Search for the cell housing the specified text and yield its [x, y] center coordinate. 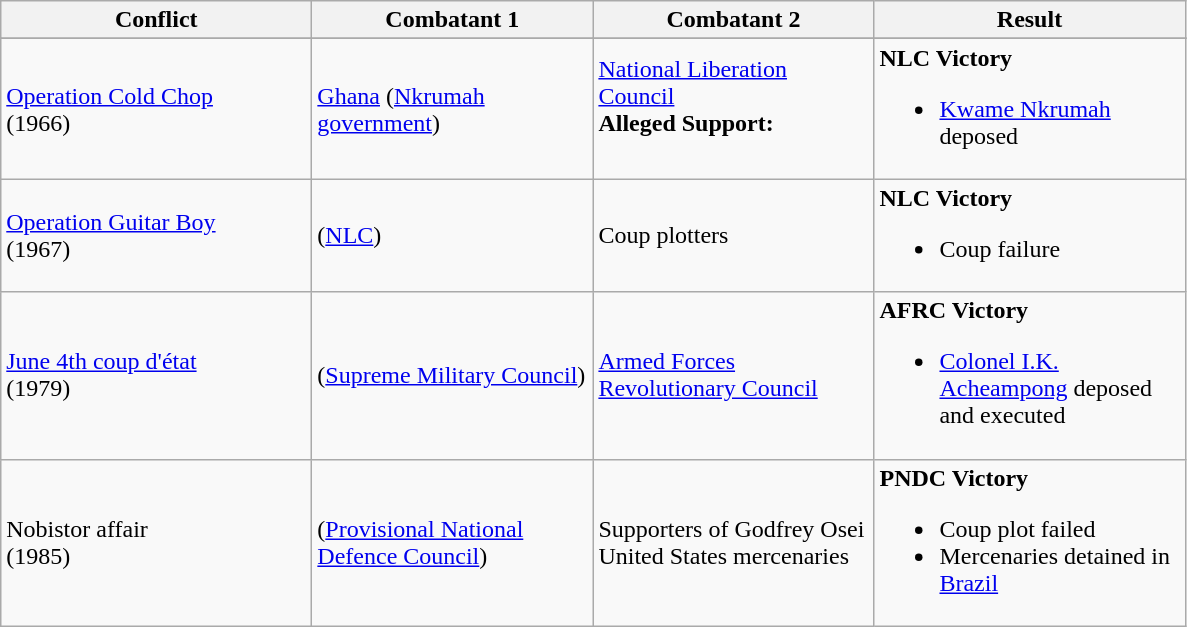
Nobistor affair(1985) [156, 542]
June 4th coup d'état(1979) [156, 376]
PNDC VictoryCoup plot failedMercenaries detained in Brazil [1030, 542]
Supporters of Godfrey Osei United States mercenaries [734, 542]
Combatant 2 [734, 20]
NLC VictoryCoup failure [1030, 236]
AFRC VictoryColonel I.K. Acheampong deposed and executed [1030, 376]
(Supreme Military Council) [452, 376]
Ghana (Nkrumah government) [452, 109]
Operation Cold Chop(1966) [156, 109]
(NLC) [452, 236]
Conflict [156, 20]
(Provisional National Defence Council) [452, 542]
Result [1030, 20]
Coup plotters [734, 236]
NLC VictoryKwame Nkrumah deposed [1030, 109]
National Liberation CouncilAlleged Support: [734, 109]
Armed Forces Revolutionary Council [734, 376]
Operation Guitar Boy(1967) [156, 236]
Combatant 1 [452, 20]
